Locate the cell with the specified text and output its (x, y) center coordinate. 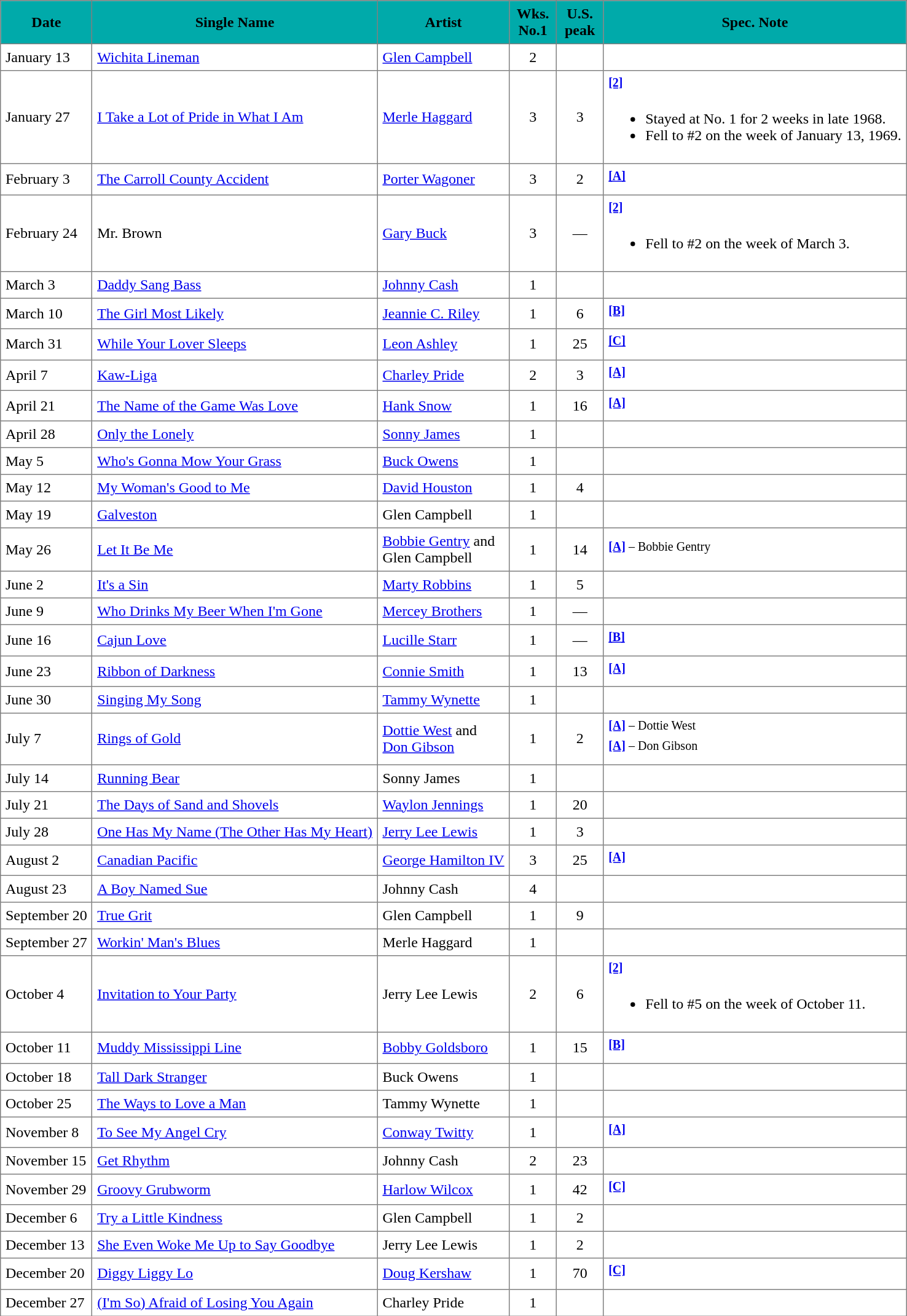
The Carroll County Accident (235, 179)
June 30 (47, 700)
Muddy Mississippi Line (235, 1048)
Lucille Starr (444, 640)
July 7 (47, 739)
My Woman's Good to Me (235, 488)
Spec. Note (755, 22)
15 (579, 1048)
March 3 (47, 285)
70 (579, 1274)
Invitation to Your Party (235, 995)
Conway Twitty (444, 1132)
Jeannie C. Riley (444, 313)
23 (579, 1161)
Artist (444, 22)
July 21 (47, 805)
U.S. peak (579, 22)
July 14 (47, 778)
December 13 (47, 1245)
A Boy Named Sue (235, 889)
Mercey Brothers (444, 612)
Bobby Goldsboro (444, 1048)
One Has My Name (The Other Has My Heart) (235, 832)
November 15 (47, 1161)
Groovy Grubworm (235, 1189)
The Ways to Love a Man (235, 1103)
Doug Kershaw (444, 1274)
Single Name (235, 22)
Marty Robbins (444, 585)
The Girl Most Likely (235, 313)
20 (579, 805)
April 21 (47, 406)
May 12 (47, 488)
April 28 (47, 435)
13 (579, 671)
May 5 (47, 462)
9 (579, 916)
To See My Angel Cry (235, 1132)
[2]Stayed at No. 1 for 2 weeks in late 1968.Fell to #2 on the week of January 13, 1969. (755, 117)
Tall Dark Stranger (235, 1077)
September 20 (47, 916)
I Take a Lot of Pride in What I Am (235, 117)
October 18 (47, 1077)
16 (579, 406)
14 (579, 550)
October 11 (47, 1048)
5 (579, 585)
True Grit (235, 916)
42 (579, 1189)
Harlow Wilcox (444, 1189)
[A] – Dottie West[A] – Don Gibson (755, 739)
February 24 (47, 234)
Canadian Pacific (235, 860)
October 4 (47, 995)
September 27 (47, 942)
Date (47, 22)
Dottie West andDon Gibson (444, 739)
Diggy Liggy Lo (235, 1274)
December 20 (47, 1274)
Galveston (235, 515)
Hank Snow (444, 406)
August 23 (47, 889)
Get Rhythm (235, 1161)
June 23 (47, 671)
March 10 (47, 313)
Rings of Gold (235, 739)
Wks. No.1 (533, 22)
Only the Lonely (235, 435)
Who Drinks My Beer When I'm Gone (235, 612)
David Houston (444, 488)
Leon Ashley (444, 344)
June 2 (47, 585)
Daddy Sang Bass (235, 285)
While Your Lover Sleeps (235, 344)
The Days of Sand and Shovels (235, 805)
January 27 (47, 117)
November 29 (47, 1189)
January 13 (47, 57)
[2]Fell to #2 on the week of March 3. (755, 234)
Who's Gonna Mow Your Grass (235, 462)
Singing My Song (235, 700)
December 6 (47, 1218)
Cajun Love (235, 640)
August 2 (47, 860)
December 27 (47, 1302)
Running Bear (235, 778)
Workin' Man's Blues (235, 942)
June 16 (47, 640)
[2]Fell to #5 on the week of October 11. (755, 995)
February 3 (47, 179)
Kaw-Liga (235, 375)
Porter Wagoner (444, 179)
April 7 (47, 375)
It's a Sin (235, 585)
May 19 (47, 515)
George Hamilton IV (444, 860)
Ribbon of Darkness (235, 671)
November 8 (47, 1132)
Waylon Jennings (444, 805)
October 25 (47, 1103)
Connie Smith (444, 671)
Bobbie Gentry andGlen Campbell (444, 550)
Gary Buck (444, 234)
Wichita Lineman (235, 57)
Try a Little Kindness (235, 1218)
(I'm So) Afraid of Losing You Again (235, 1302)
July 28 (47, 832)
Mr. Brown (235, 234)
May 26 (47, 550)
The Name of the Game Was Love (235, 406)
[A] – Bobbie Gentry (755, 550)
She Even Woke Me Up to Say Goodbye (235, 1245)
March 31 (47, 344)
Let It Be Me (235, 550)
June 9 (47, 612)
